For the text-containing cell, return its midpoint in (x, y) coordinate format. 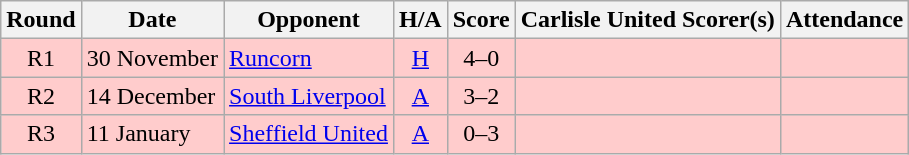
Runcorn (309, 58)
R1 (41, 58)
H (420, 58)
0–3 (481, 134)
R3 (41, 134)
14 December (152, 96)
South Liverpool (309, 96)
11 January (152, 134)
Date (152, 20)
R2 (41, 96)
Opponent (309, 20)
3–2 (481, 96)
Sheffield United (309, 134)
30 November (152, 58)
Score (481, 20)
Round (41, 20)
4–0 (481, 58)
Attendance (844, 20)
H/A (420, 20)
Carlisle United Scorer(s) (648, 20)
